Output the [x, y] coordinate of the center of the cell containing the given text.  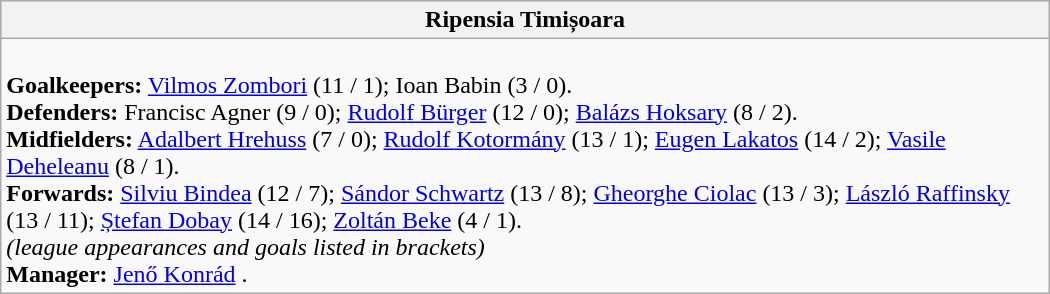
Ripensia Timișoara [525, 20]
